For the text-containing cell, return its midpoint in [X, Y] coordinate format. 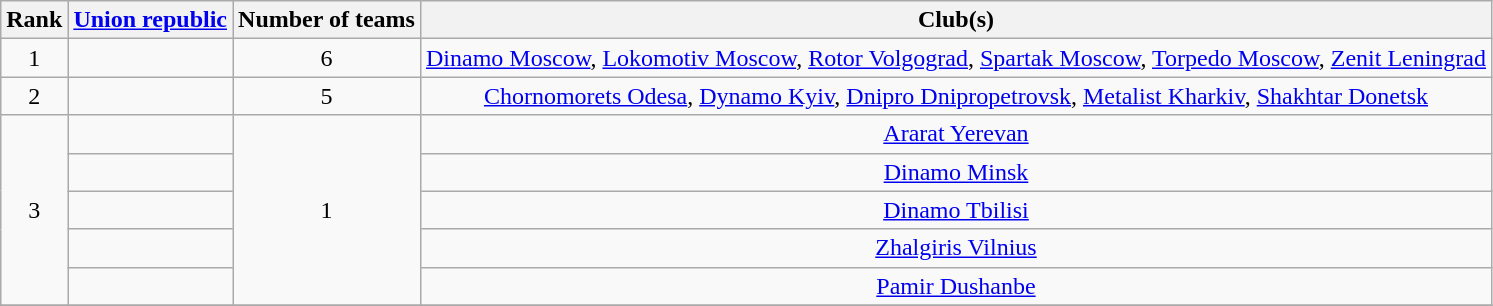
Chornomorets Odesa, Dynamo Kyiv, Dnipro Dnipropetrovsk, Metalist Kharkiv, Shakhtar Donetsk [956, 96]
Union republic [150, 20]
6 [327, 58]
2 [34, 96]
3 [34, 210]
Pamir Dushanbe [956, 286]
Ararat Yerevan [956, 134]
Dinamo Minsk [956, 172]
Dinamo Moscow, Lokomotiv Moscow, Rotor Volgograd, Spartak Moscow, Torpedo Moscow, Zenit Leningrad [956, 58]
Club(s) [956, 20]
Rank [34, 20]
Zhalgiris Vilnius [956, 248]
Number of teams [327, 20]
Dinamo Tbilisi [956, 210]
5 [327, 96]
